Find where the given text appears and provide that cell's center as (X, Y) coordinate. 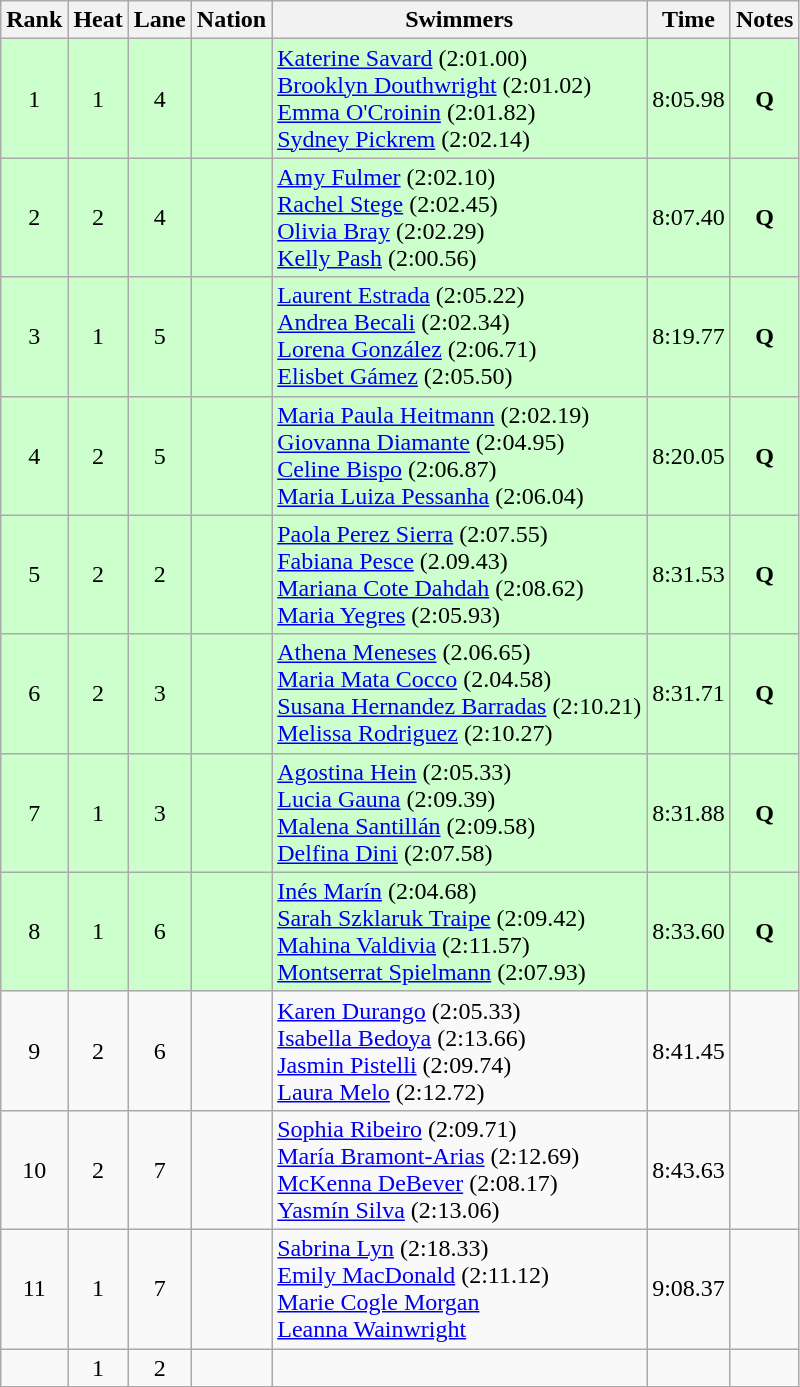
8:31.71 (689, 694)
8:19.77 (689, 336)
Paola Perez Sierra (2:07.55)Fabiana Pesce (2.09.43)Mariana Cote Dahdah (2:08.62)Maria Yegres (2:05.93) (460, 574)
Time (689, 20)
Swimmers (460, 20)
8:05.98 (689, 98)
Athena Meneses (2.06.65)Maria Mata Cocco (2.04.58)Susana Hernandez Barradas (2:10.21)Melissa Rodriguez (2:10.27) (460, 694)
10 (34, 1170)
8:43.63 (689, 1170)
Laurent Estrada (2:05.22)Andrea Becali (2:02.34)Lorena González (2:06.71)Elisbet Gámez (2:05.50) (460, 336)
Amy Fulmer (2:02.10)Rachel Stege (2:02.45)Olivia Bray (2:02.29)Kelly Pash (2:00.56) (460, 218)
Notes (764, 20)
8:20.05 (689, 456)
Nation (231, 20)
Heat (98, 20)
Karen Durango (2:05.33)Isabella Bedoya (2:13.66)Jasmin Pistelli (2:09.74)Laura Melo (2:12.72) (460, 1050)
Maria Paula Heitmann (2:02.19)Giovanna Diamante (2:04.95)Celine Bispo (2:06.87)Maria Luiza Pessanha (2:06.04) (460, 456)
Agostina Hein (2:05.33)Lucia Gauna (2:09.39)Malena Santillán (2:09.58)Delfina Dini (2:07.58) (460, 812)
Katerine Savard (2:01.00)Brooklyn Douthwright (2:01.02)Emma O'Croinin (2:01.82)Sydney Pickrem (2:02.14) (460, 98)
Lane (160, 20)
11 (34, 1288)
8:33.60 (689, 932)
8:07.40 (689, 218)
Sophia Ribeiro (2:09.71)María Bramont-Arias (2:12.69)McKenna DeBever (2:08.17)Yasmín Silva (2:13.06) (460, 1170)
8:31.53 (689, 574)
9 (34, 1050)
Inés Marín (2:04.68)Sarah Szklaruk Traipe (2:09.42)Mahina Valdivia (2:11.57)Montserrat Spielmann (2:07.93) (460, 932)
8 (34, 932)
9:08.37 (689, 1288)
8:41.45 (689, 1050)
Sabrina Lyn (2:18.33)Emily MacDonald (2:11.12)Marie Cogle MorganLeanna Wainwright (460, 1288)
8:31.88 (689, 812)
Rank (34, 20)
